Identify which cell holds the provided text, then report its (X, Y) central coordinate. 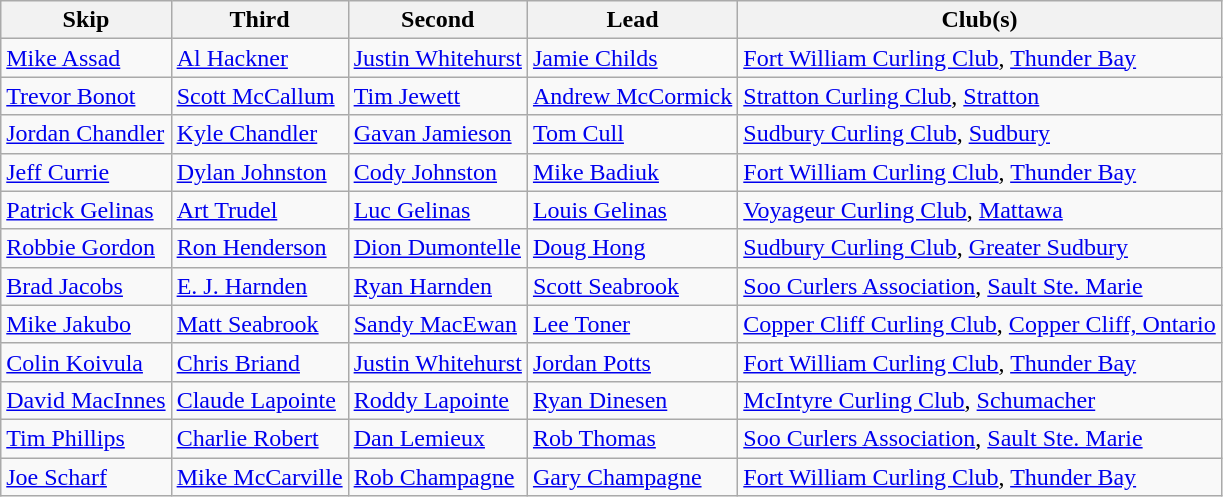
Louis Gelinas (632, 210)
Cody Johnston (438, 172)
Roddy Lapointe (438, 400)
Scott McCallum (260, 96)
Club(s) (980, 20)
Rob Champagne (438, 477)
Kyle Chandler (260, 134)
Claude Lapointe (260, 400)
Tim Jewett (438, 96)
Lee Toner (632, 324)
Copper Cliff Curling Club, Copper Cliff, Ontario (980, 324)
Chris Briand (260, 362)
Tom Cull (632, 134)
Mike Badiuk (632, 172)
Matt Seabrook (260, 324)
Stratton Curling Club, Stratton (980, 96)
Joe Scharf (86, 477)
Andrew McCormick (632, 96)
Art Trudel (260, 210)
McIntyre Curling Club, Schumacher (980, 400)
Dan Lemieux (438, 438)
Mike Assad (86, 58)
Rob Thomas (632, 438)
Gary Champagne (632, 477)
Third (260, 20)
Jordan Potts (632, 362)
Scott Seabrook (632, 286)
Al Hackner (260, 58)
Second (438, 20)
Colin Koivula (86, 362)
Lead (632, 20)
Gavan Jamieson (438, 134)
Trevor Bonot (86, 96)
Dion Dumontelle (438, 248)
Robbie Gordon (86, 248)
David MacInnes (86, 400)
Tim Phillips (86, 438)
Sandy MacEwan (438, 324)
Dylan Johnston (260, 172)
Ryan Harnden (438, 286)
Jeff Currie (86, 172)
Jordan Chandler (86, 134)
Mike Jakubo (86, 324)
Skip (86, 20)
Jamie Childs (632, 58)
Patrick Gelinas (86, 210)
Sudbury Curling Club, Greater Sudbury (980, 248)
Ryan Dinesen (632, 400)
Mike McCarville (260, 477)
Ron Henderson (260, 248)
Brad Jacobs (86, 286)
E. J. Harnden (260, 286)
Luc Gelinas (438, 210)
Doug Hong (632, 248)
Voyageur Curling Club, Mattawa (980, 210)
Sudbury Curling Club, Sudbury (980, 134)
Charlie Robert (260, 438)
